Locate the cell with the specified text and output its [x, y] center coordinate. 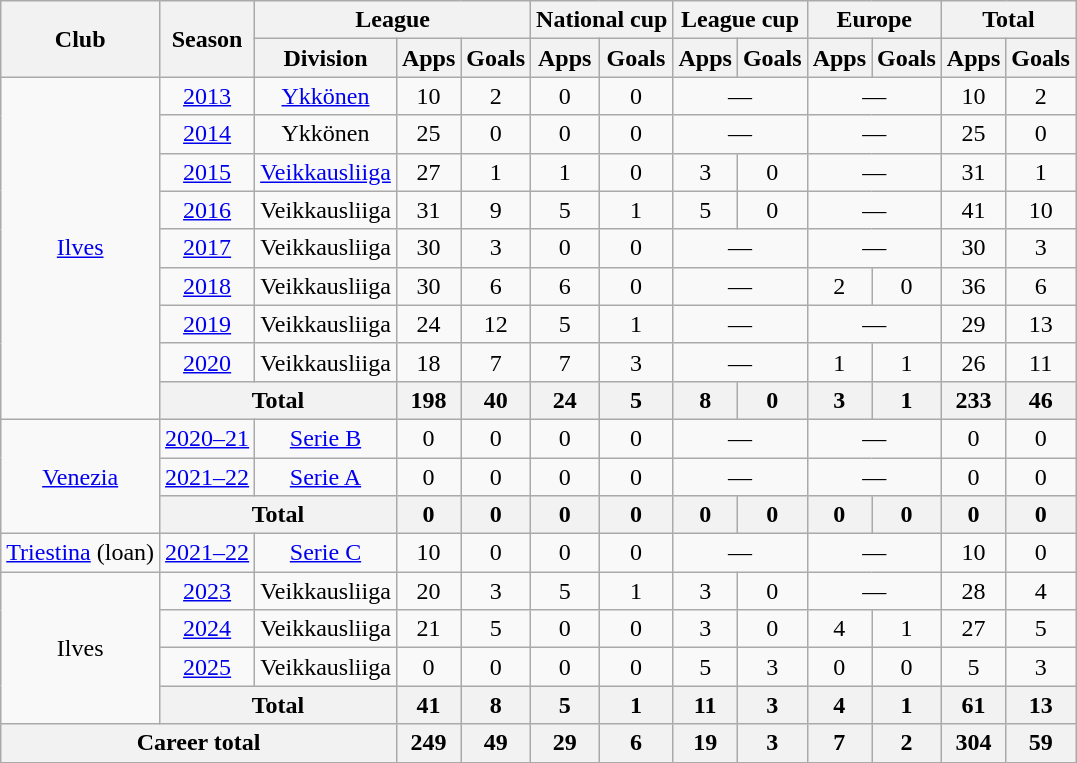
2019 [208, 324]
18 [428, 362]
2014 [208, 134]
Division [326, 58]
Serie B [326, 438]
304 [973, 743]
49 [496, 743]
40 [496, 400]
League cup [740, 20]
46 [1041, 400]
249 [428, 743]
2013 [208, 96]
19 [705, 743]
2016 [208, 210]
2020–21 [208, 438]
21 [428, 629]
26 [973, 362]
2015 [208, 172]
Serie C [326, 553]
2025 [208, 667]
Triestina (loan) [80, 553]
Season [208, 39]
61 [973, 705]
Career total [199, 743]
National cup [602, 20]
28 [973, 591]
Venezia [80, 476]
Serie A [326, 477]
9 [496, 210]
12 [496, 324]
198 [428, 400]
233 [973, 400]
Club [80, 39]
League [393, 20]
2017 [208, 248]
2024 [208, 629]
2020 [208, 362]
59 [1041, 743]
2018 [208, 286]
36 [973, 286]
Europe [874, 20]
2023 [208, 591]
20 [428, 591]
